Capture the cell that displays the provided text and extract its [x, y] central coordinate. 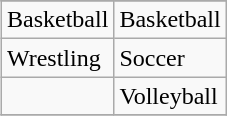
Wrestling [57, 58]
Volleyball [170, 96]
Soccer [170, 58]
